Identify which cell holds the provided text, then report its [X, Y] central coordinate. 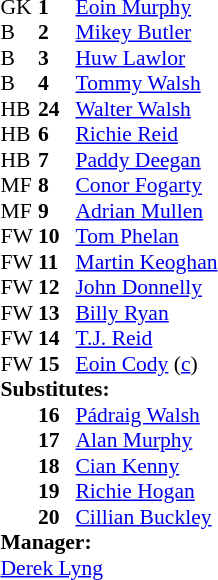
18 [57, 466]
8 [57, 185]
19 [57, 491]
Billy Ryan [146, 313]
2 [57, 33]
Paddy Deegan [146, 160]
Walter Walsh [146, 109]
14 [57, 339]
Pádraig Walsh [146, 415]
Richie Reid [146, 135]
4 [57, 83]
John Donnelly [146, 287]
12 [57, 287]
Manager: [108, 543]
15 [57, 364]
Alan Murphy [146, 441]
17 [57, 441]
Tommy Walsh [146, 83]
Tom Phelan [146, 237]
Huw Lawlor [146, 58]
11 [57, 262]
Martin Keoghan [146, 262]
Adrian Mullen [146, 211]
Conor Fogarty [146, 185]
3 [57, 58]
Substitutes: [108, 389]
Cian Kenny [146, 466]
7 [57, 160]
20 [57, 517]
10 [57, 237]
24 [57, 109]
Eoin Cody (c) [146, 364]
16 [57, 415]
T.J. Reid [146, 339]
13 [57, 313]
6 [57, 135]
Mikey Butler [146, 33]
Cillian Buckley [146, 517]
9 [57, 211]
Richie Hogan [146, 491]
